Find where the given text appears and provide that cell's center as (x, y) coordinate. 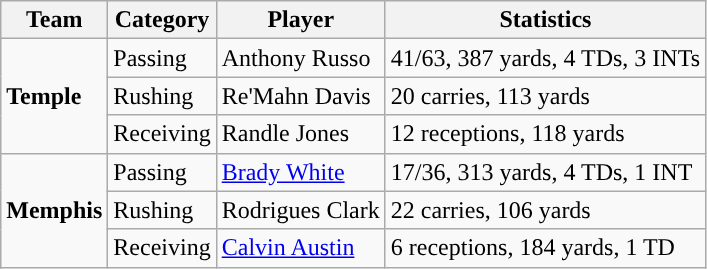
12 receptions, 118 yards (545, 134)
Memphis (54, 210)
Re'Mahn Davis (300, 96)
Player (300, 20)
17/36, 313 yards, 4 TDs, 1 INT (545, 172)
Team (54, 20)
20 carries, 113 yards (545, 96)
41/63, 387 yards, 4 TDs, 3 INTs (545, 58)
22 carries, 106 yards (545, 210)
Anthony Russo (300, 58)
Category (162, 20)
Rodrigues Clark (300, 210)
Temple (54, 96)
6 receptions, 184 yards, 1 TD (545, 248)
Statistics (545, 20)
Calvin Austin (300, 248)
Brady White (300, 172)
Randle Jones (300, 134)
